Provide the [X, Y] coordinate of the cell's center where the given text is located.  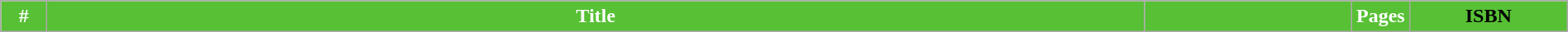
# [24, 16]
Pages [1380, 16]
Title [595, 16]
ISBN [1489, 16]
